Find where the given text appears and provide that cell's center as (X, Y) coordinate. 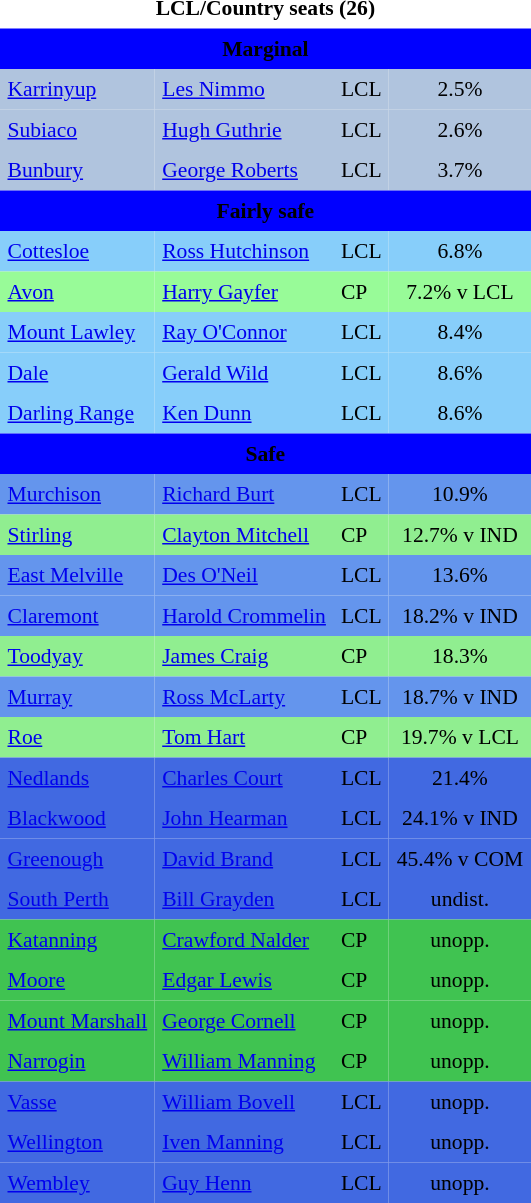
6.8% (460, 251)
Dale (78, 372)
Claremont (78, 615)
Wellington (78, 1142)
18.7% v IND (460, 696)
Harold Crommelin (244, 615)
Toodyay (78, 656)
Des O'Neil (244, 575)
undist. (460, 899)
William Bovell (244, 1101)
James Craig (244, 656)
12.7% v IND (460, 534)
Edgar Lewis (244, 980)
21.4% (460, 777)
24.1% v IND (460, 818)
Moore (78, 980)
William Manning (244, 1061)
Greenough (78, 858)
Clayton Mitchell (244, 534)
Mount Marshall (78, 1020)
Stirling (78, 534)
2.5% (460, 89)
David Brand (244, 858)
10.9% (460, 494)
18.3% (460, 656)
East Melville (78, 575)
2.6% (460, 129)
Subiaco (78, 129)
13.6% (460, 575)
Charles Court (244, 777)
Tom Hart (244, 737)
Marginal (266, 48)
Darling Range (78, 413)
George Cornell (244, 1020)
George Roberts (244, 170)
Richard Burt (244, 494)
Iven Manning (244, 1142)
Hugh Guthrie (244, 129)
Ross McLarty (244, 696)
Fairly safe (266, 210)
Bill Grayden (244, 899)
Blackwood (78, 818)
Cottesloe (78, 251)
Wembley (78, 1182)
John Hearman (244, 818)
Nedlands (78, 777)
Ross Hutchinson (244, 251)
8.4% (460, 332)
7.2% v LCL (460, 291)
South Perth (78, 899)
Crawford Nalder (244, 939)
19.7% v LCL (460, 737)
Vasse (78, 1101)
3.7% (460, 170)
Guy Henn (244, 1182)
45.4% v COM (460, 858)
Ken Dunn (244, 413)
18.2% v IND (460, 615)
Ray O'Connor (244, 332)
Murray (78, 696)
Harry Gayfer (244, 291)
Karrinyup (78, 89)
Roe (78, 737)
Murchison (78, 494)
Avon (78, 291)
Gerald Wild (244, 372)
Safe (266, 453)
Katanning (78, 939)
Bunbury (78, 170)
Narrogin (78, 1061)
Les Nimmo (244, 89)
Mount Lawley (78, 332)
